Return the (X, Y) coordinate for the center point of the cell that contains the specified text.  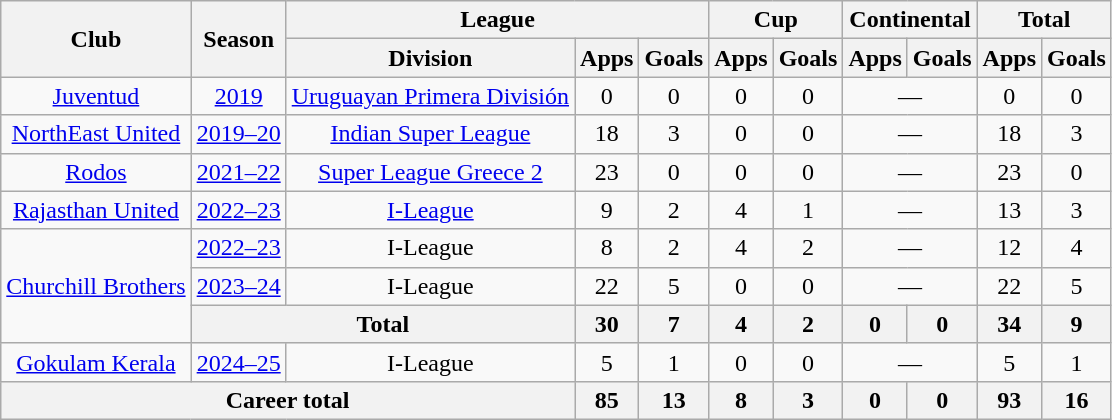
League (498, 20)
Churchill Brothers (96, 286)
Season (238, 39)
7 (674, 324)
30 (607, 324)
2019 (238, 96)
85 (607, 400)
34 (1009, 324)
2023–24 (238, 286)
Continental (910, 20)
NorthEast United (96, 134)
Super League Greece 2 (430, 172)
Career total (288, 400)
Rajasthan United (96, 210)
2024–25 (238, 362)
Club (96, 39)
Indian Super League (430, 134)
Juventud (96, 96)
93 (1009, 400)
Uruguayan Primera División (430, 96)
Division (430, 58)
Rodos (96, 172)
Cup (776, 20)
2019–20 (238, 134)
12 (1009, 248)
2021–22 (238, 172)
Gokulam Kerala (96, 362)
16 (1077, 400)
